Extract the (x, y) coordinate from the center of the cell holding the provided text.  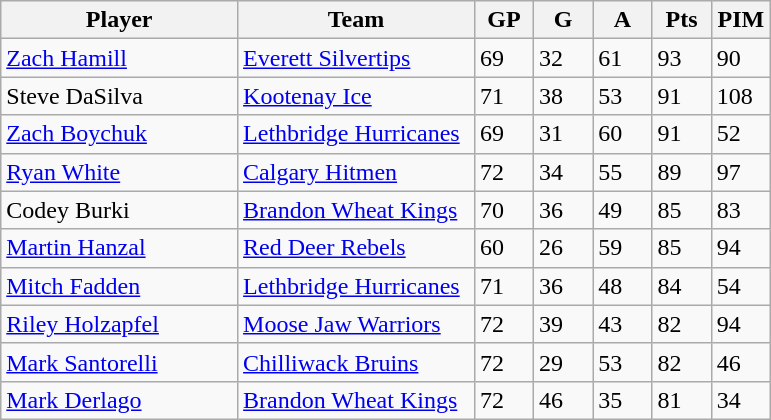
Codey Burki (120, 210)
48 (622, 286)
Mark Derlago (120, 400)
Pts (682, 20)
43 (622, 324)
Mark Santorelli (120, 362)
Martin Hanzal (120, 248)
83 (740, 210)
Riley Holzapfel (120, 324)
89 (682, 172)
32 (564, 58)
54 (740, 286)
55 (622, 172)
Everett Silvertips (356, 58)
26 (564, 248)
Zach Boychuk (120, 134)
90 (740, 58)
49 (622, 210)
29 (564, 362)
Chilliwack Bruins (356, 362)
Steve DaSilva (120, 96)
Ryan White (120, 172)
97 (740, 172)
PIM (740, 20)
G (564, 20)
84 (682, 286)
Zach Hamill (120, 58)
93 (682, 58)
39 (564, 324)
70 (504, 210)
52 (740, 134)
A (622, 20)
59 (622, 248)
Player (120, 20)
GP (504, 20)
31 (564, 134)
Calgary Hitmen (356, 172)
Mitch Fadden (120, 286)
38 (564, 96)
Kootenay Ice (356, 96)
35 (622, 400)
81 (682, 400)
Moose Jaw Warriors (356, 324)
Team (356, 20)
108 (740, 96)
Red Deer Rebels (356, 248)
61 (622, 58)
